Provide the (x, y) coordinate of the cell's center where the given text is located.  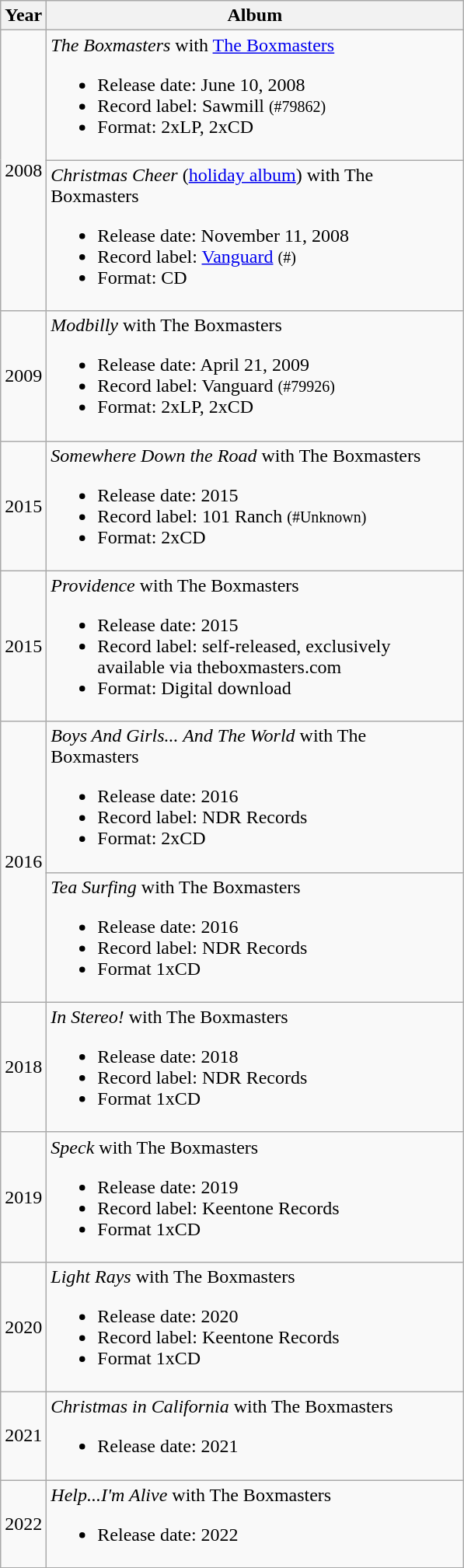
Light Rays with The BoxmastersRelease date: 2020Record label: Keentone RecordsFormat 1xCD (255, 1326)
Christmas in California with The BoxmastersRelease date: 2021 (255, 1435)
Help...I'm Alive with The BoxmastersRelease date: 2022 (255, 1524)
Speck with The BoxmastersRelease date: 2019Record label: Keentone RecordsFormat 1xCD (255, 1197)
Year (23, 16)
2016 (23, 861)
2008 (23, 171)
Tea Surfing with The BoxmastersRelease date: 2016Record label: NDR RecordsFormat 1xCD (255, 938)
2021 (23, 1435)
Christmas Cheer (holiday album) with The BoxmastersRelease date: November 11, 2008Record label: Vanguard (#)Format: CD (255, 236)
2019 (23, 1197)
2020 (23, 1326)
In Stereo! with The BoxmastersRelease date: 2018Record label: NDR RecordsFormat 1xCD (255, 1067)
2018 (23, 1067)
Providence with The BoxmastersRelease date: 2015Record label: self-released, exclusively available via theboxmasters.comFormat: Digital download (255, 646)
Album (255, 16)
Somewhere Down the Road with The BoxmastersRelease date: 2015Record label: 101 Ranch (#Unknown)Format: 2xCD (255, 505)
The Boxmasters with The BoxmastersRelease date: June 10, 2008Record label: Sawmill (#79862)Format: 2xLP, 2xCD (255, 95)
2009 (23, 376)
Boys And Girls... And The World with The BoxmastersRelease date: 2016Record label: NDR RecordsFormat: 2xCD (255, 797)
2022 (23, 1524)
Modbilly with The BoxmastersRelease date: April 21, 2009Record label: Vanguard (#79926)Format: 2xLP, 2xCD (255, 376)
